Search for the cell housing the specified text and yield its (X, Y) center coordinate. 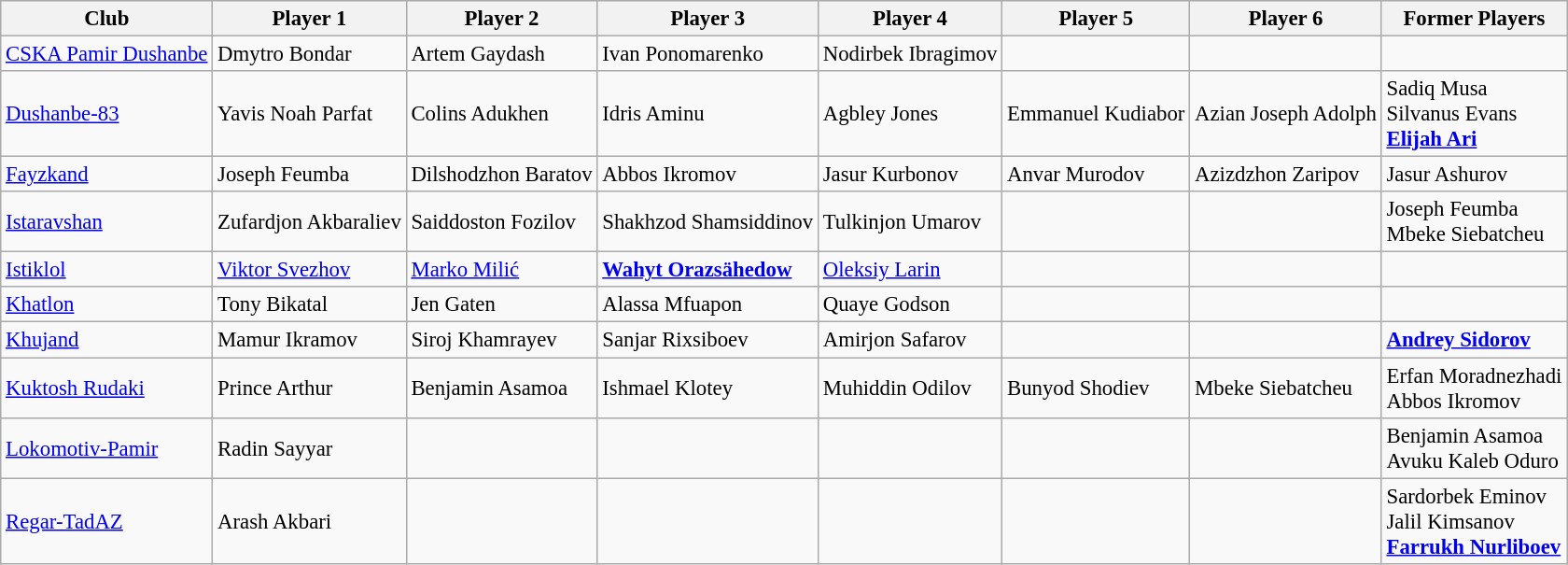
Ivan Ponomarenko (707, 54)
Abbos Ikromov (707, 175)
Player 5 (1096, 19)
Radin Sayyar (310, 448)
Quaye Godson (909, 305)
Club (106, 19)
Player 6 (1286, 19)
Nodirbek Ibragimov (909, 54)
Istiklol (106, 270)
Andrey Sidorov (1474, 340)
Agbley Jones (909, 114)
Arash Akbari (310, 521)
Prince Arthur (310, 388)
Anvar Murodov (1096, 175)
Dushanbe-83 (106, 114)
Khujand (106, 340)
Dmytro Bondar (310, 54)
Mamur Ikramov (310, 340)
Ishmael Klotey (707, 388)
Dilshodzhon Baratov (502, 175)
Azizdzhon Zaripov (1286, 175)
Kuktosh Rudaki (106, 388)
Lokomotiv-Pamir (106, 448)
Colins Adukhen (502, 114)
Jasur Kurbonov (909, 175)
Azian Joseph Adolph (1286, 114)
Jasur Ashurov (1474, 175)
Alassa Mfuapon (707, 305)
Regar-TadAZ (106, 521)
Sanjar Rixsiboev (707, 340)
Player 1 (310, 19)
Zufardjon Akbaraliev (310, 222)
Benjamin Asamoa (502, 388)
Yavis Noah Parfat (310, 114)
Emmanuel Kudiabor (1096, 114)
Idris Aminu (707, 114)
Tony Bikatal (310, 305)
CSKA Pamir Dushanbe (106, 54)
Wahyt Orazsähedow (707, 270)
Fayzkand (106, 175)
Shakhzod Shamsiddinov (707, 222)
Siroj Khamrayev (502, 340)
Joseph Feumba Mbeke Siebatcheu (1474, 222)
Khatlon (106, 305)
Amirjon Safarov (909, 340)
Mbeke Siebatcheu (1286, 388)
Istaravshan (106, 222)
Joseph Feumba (310, 175)
Tulkinjon Umarov (909, 222)
Oleksiy Larin (909, 270)
Erfan Moradnezhadi Abbos Ikromov (1474, 388)
Player 4 (909, 19)
Bunyod Shodiev (1096, 388)
Benjamin Asamoa Avuku Kaleb Oduro (1474, 448)
Artem Gaydash (502, 54)
Player 2 (502, 19)
Jen Gaten (502, 305)
Saiddoston Fozilov (502, 222)
Sadiq Musa Silvanus Evans Elijah Ari (1474, 114)
Marko Milić (502, 270)
Player 3 (707, 19)
Sardorbek Eminov Jalil Kimsanov Farrukh Nurliboev (1474, 521)
Viktor Svezhov (310, 270)
Former Players (1474, 19)
Muhiddin Odilov (909, 388)
